Search for the cell housing the specified text and yield its [X, Y] center coordinate. 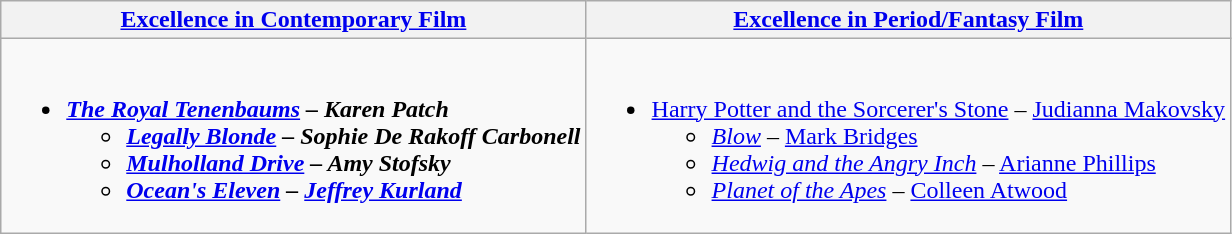
Excellence in Period/Fantasy Film [908, 20]
Excellence in Contemporary Film [294, 20]
The Royal Tenenbaums – Karen PatchLegally Blonde – Sophie De Rakoff CarbonellMulholland Drive – Amy StofskyOcean's Eleven – Jeffrey Kurland [294, 136]
